Scan for the cell matching the given text and deliver its [X, Y] coordinate at center. 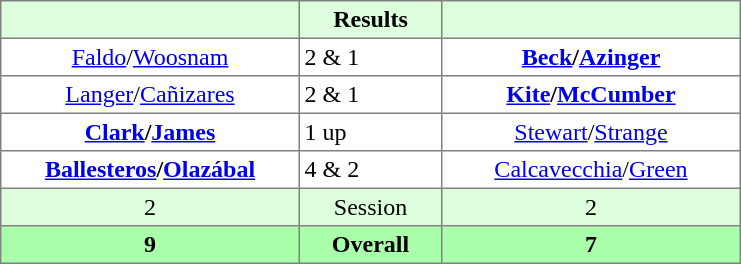
Ballesteros/Olazábal [150, 170]
Results [370, 20]
9 [150, 245]
7 [591, 245]
Session [370, 207]
Faldo/Woosnam [150, 57]
Kite/McCumber [591, 95]
4 & 2 [370, 170]
Stewart/Strange [591, 132]
1 up [370, 132]
Langer/Cañizares [150, 95]
Overall [370, 245]
Calcavecchia/Green [591, 170]
Beck/Azinger [591, 57]
Clark/James [150, 132]
